Search for the cell housing the specified text and yield its [X, Y] center coordinate. 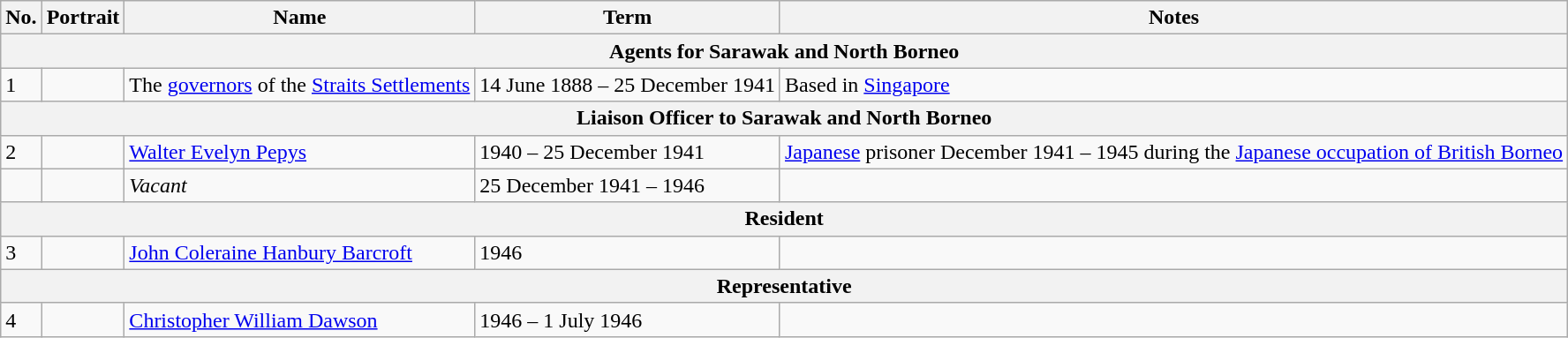
Walter Evelyn Pepys [300, 152]
4 [21, 319]
Japanese prisoner December 1941 – 1945 during the Japanese occupation of British Borneo [1173, 152]
1940 – 25 December 1941 [628, 152]
2 [21, 152]
1946 [628, 252]
1946 – 1 July 1946 [628, 319]
Term [628, 18]
Christopher William Dawson [300, 319]
25 December 1941 – 1946 [628, 185]
Liaison Officer to Sarawak and North Borneo [784, 118]
Name [300, 18]
Notes [1173, 18]
Representative [784, 286]
Vacant [300, 185]
John Coleraine Hanbury Barcroft [300, 252]
Portrait [83, 18]
14 June 1888 – 25 December 1941 [628, 85]
No. [21, 18]
Agents for Sarawak and North Borneo [784, 51]
The governors of the Straits Settlements [300, 85]
1 [21, 85]
Based in Singapore [1173, 85]
3 [21, 252]
Resident [784, 219]
